For the text-containing cell, return its midpoint in (x, y) coordinate format. 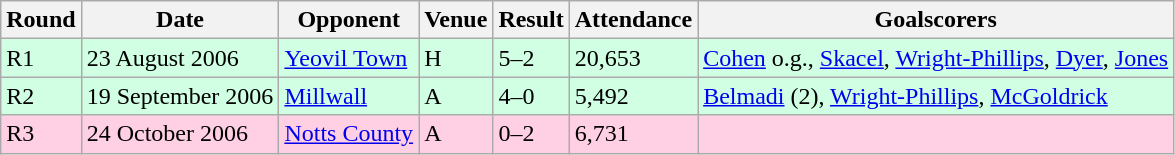
Belmadi (2), Wright-Phillips, McGoldrick (936, 96)
Opponent (349, 20)
Cohen o.g., Skacel, Wright-Phillips, Dyer, Jones (936, 58)
Result (531, 20)
4–0 (531, 96)
6,731 (633, 134)
5,492 (633, 96)
Yeovil Town (349, 58)
R3 (41, 134)
H (456, 58)
20,653 (633, 58)
Date (180, 20)
Millwall (349, 96)
23 August 2006 (180, 58)
24 October 2006 (180, 134)
Notts County (349, 134)
Venue (456, 20)
Goalscorers (936, 20)
Round (41, 20)
19 September 2006 (180, 96)
5–2 (531, 58)
R2 (41, 96)
Attendance (633, 20)
0–2 (531, 134)
R1 (41, 58)
